Detect which cell encompasses the target text, then output its (x, y) center coordinate. 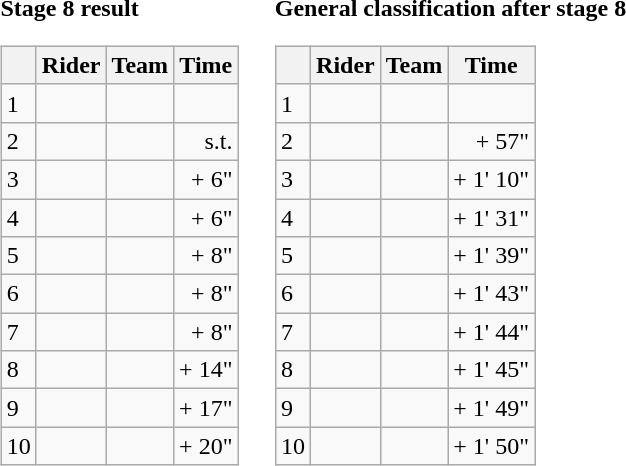
+ 1' 43" (492, 294)
+ 1' 50" (492, 446)
+ 1' 39" (492, 256)
+ 57" (492, 141)
+ 20" (206, 446)
+ 1' 44" (492, 332)
+ 17" (206, 408)
s.t. (206, 141)
+ 1' 10" (492, 179)
+ 1' 45" (492, 370)
+ 1' 31" (492, 217)
+ 14" (206, 370)
+ 1' 49" (492, 408)
